Determine the (x, y) coordinate at the center of the cell enclosing the given text.  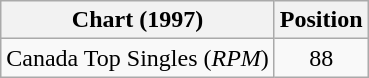
Canada Top Singles (RPM) (138, 58)
Chart (1997) (138, 20)
88 (321, 58)
Position (321, 20)
